Extract the (X, Y) coordinate from the center of the cell holding the provided text.  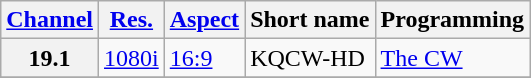
KQCW-HD (310, 58)
Programming (452, 20)
16:9 (204, 58)
Aspect (204, 20)
1080i (132, 58)
19.1 (50, 58)
Channel (50, 20)
Res. (132, 20)
The CW (452, 58)
Short name (310, 20)
